Find where the given text appears and provide that cell's center as (X, Y) coordinate. 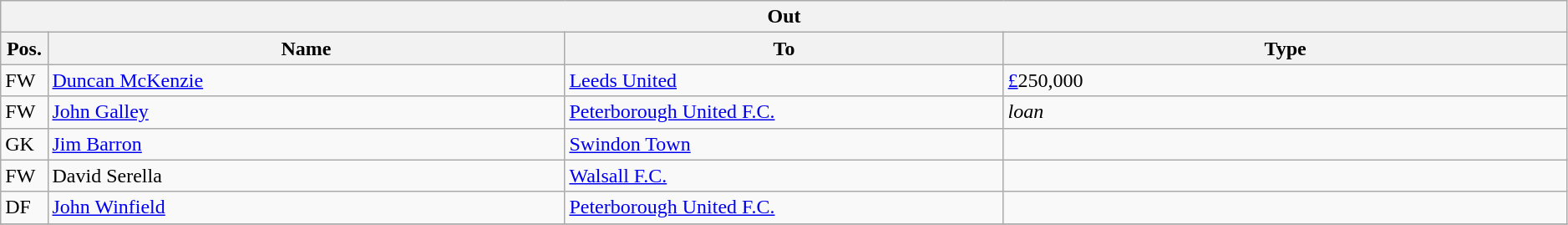
Type (1285, 49)
Name (306, 49)
Duncan McKenzie (306, 80)
GK (24, 144)
Pos. (24, 49)
David Serella (306, 176)
Jim Barron (306, 144)
John Winfield (306, 207)
Swindon Town (784, 144)
Walsall F.C. (784, 176)
John Galley (306, 112)
£250,000 (1285, 80)
loan (1285, 112)
Out (784, 17)
Leeds United (784, 80)
To (784, 49)
DF (24, 207)
